Pinpoint the cell where the given text exists, returning its [X, Y] midpoint coordinate. 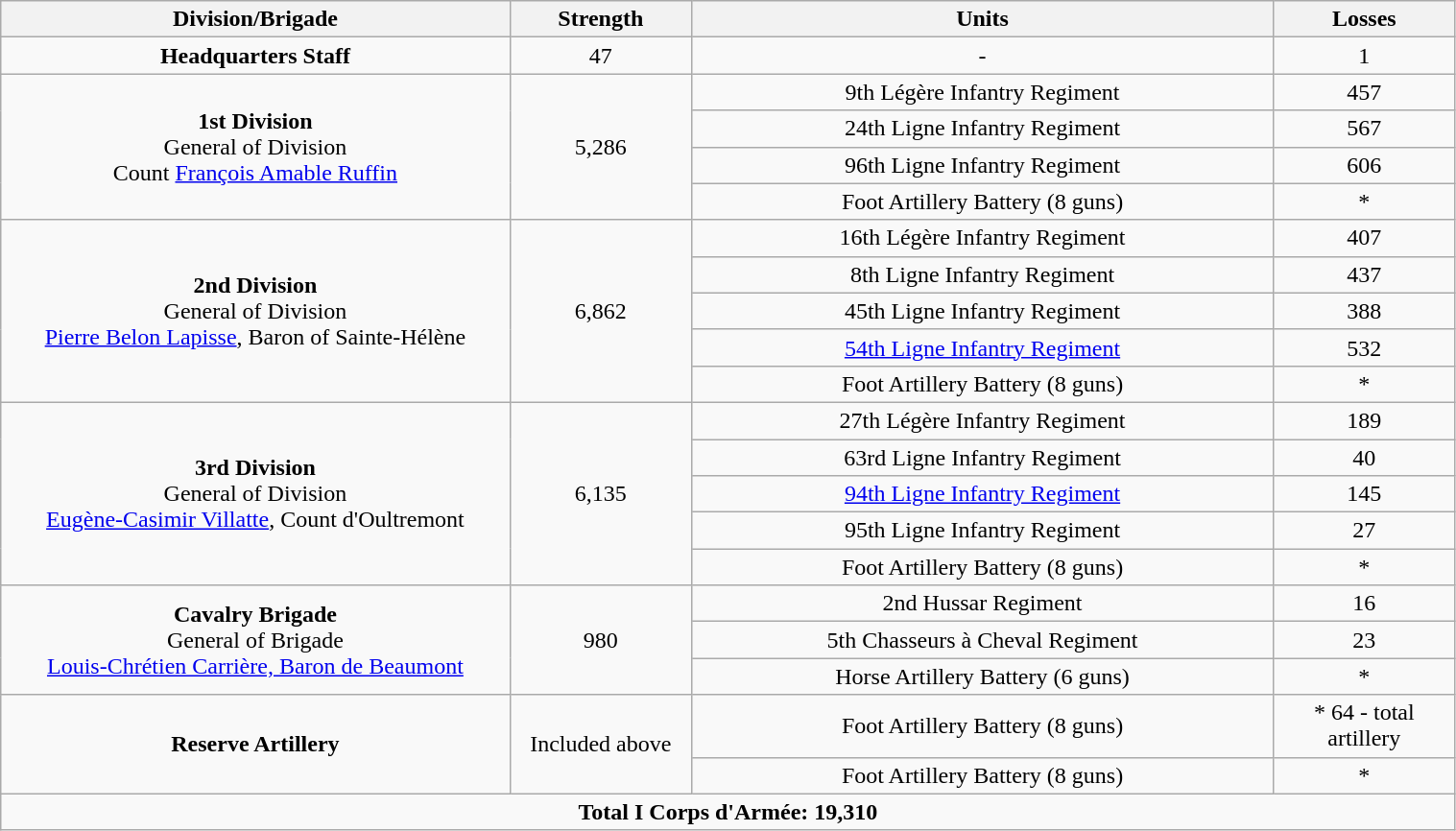
457 [1365, 92]
5th Chasseurs à Cheval Regiment [982, 640]
Strength [601, 19]
Horse Artillery Battery (6 guns) [982, 677]
606 [1365, 165]
145 [1365, 494]
94th Ligne Infantry Regiment [982, 494]
27th Légère Infantry Regiment [982, 420]
* 64 - total artillery [1365, 725]
27 [1365, 531]
Cavalry BrigadeGeneral of BrigadeLouis-Chrétien Carrière, Baron de Beaumont [255, 640]
47 [601, 56]
532 [1365, 347]
Headquarters Staff [255, 56]
1st DivisionGeneral of DivisionCount François Amable Ruffin [255, 147]
3rd DivisionGeneral of DivisionEugène-Casimir Villatte, Count d'Oultremont [255, 493]
- [982, 56]
1 [1365, 56]
407 [1365, 238]
8th Ligne Infantry Regiment [982, 274]
23 [1365, 640]
45th Ligne Infantry Regiment [982, 311]
2nd Hussar Regiment [982, 604]
Reserve Artillery [255, 745]
40 [1365, 458]
2nd DivisionGeneral of DivisionPierre Belon Lapisse, Baron of Sainte-Hélène [255, 311]
Included above [601, 745]
6,135 [601, 493]
Division/Brigade [255, 19]
567 [1365, 129]
54th Ligne Infantry Regiment [982, 347]
6,862 [601, 311]
16th Légère Infantry Regiment [982, 238]
388 [1365, 311]
980 [601, 640]
96th Ligne Infantry Regiment [982, 165]
5,286 [601, 147]
63rd Ligne Infantry Regiment [982, 458]
16 [1365, 604]
24th Ligne Infantry Regiment [982, 129]
437 [1365, 274]
Losses [1365, 19]
9th Légère Infantry Regiment [982, 92]
Units [982, 19]
Total I Corps d'Armée: 19,310 [728, 812]
95th Ligne Infantry Regiment [982, 531]
189 [1365, 420]
